Return [X, Y] of the center of cell containing provided text 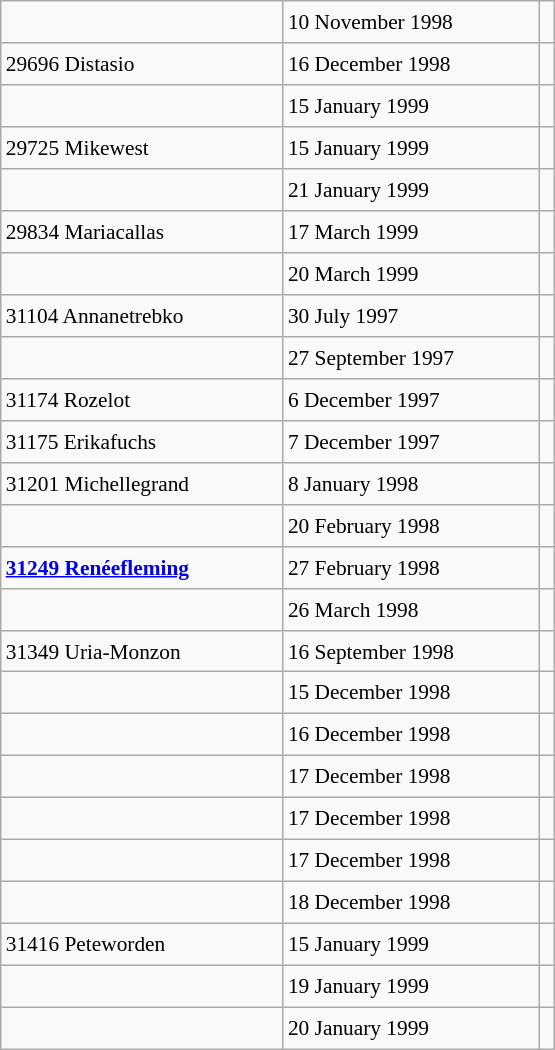
27 February 1998 [412, 567]
29834 Mariacallas [142, 232]
18 December 1998 [412, 903]
21 January 1999 [412, 190]
31174 Rozelot [142, 399]
31349 Uria-Monzon [142, 651]
27 September 1997 [412, 358]
20 February 1998 [412, 525]
29725 Mikewest [142, 148]
31104 Annanetrebko [142, 316]
31201 Michellegrand [142, 483]
26 March 1998 [412, 609]
7 December 1997 [412, 441]
10 November 1998 [412, 22]
19 January 1999 [412, 986]
16 September 1998 [412, 651]
17 March 1999 [412, 232]
6 December 1997 [412, 399]
30 July 1997 [412, 316]
20 January 1999 [412, 1028]
31249 Renéefleming [142, 567]
20 March 1999 [412, 274]
31416 Peteworden [142, 945]
15 December 1998 [412, 693]
29696 Distasio [142, 64]
8 January 1998 [412, 483]
31175 Erikafuchs [142, 441]
